Detect which cell encompasses the target text, then output its [X, Y] center coordinate. 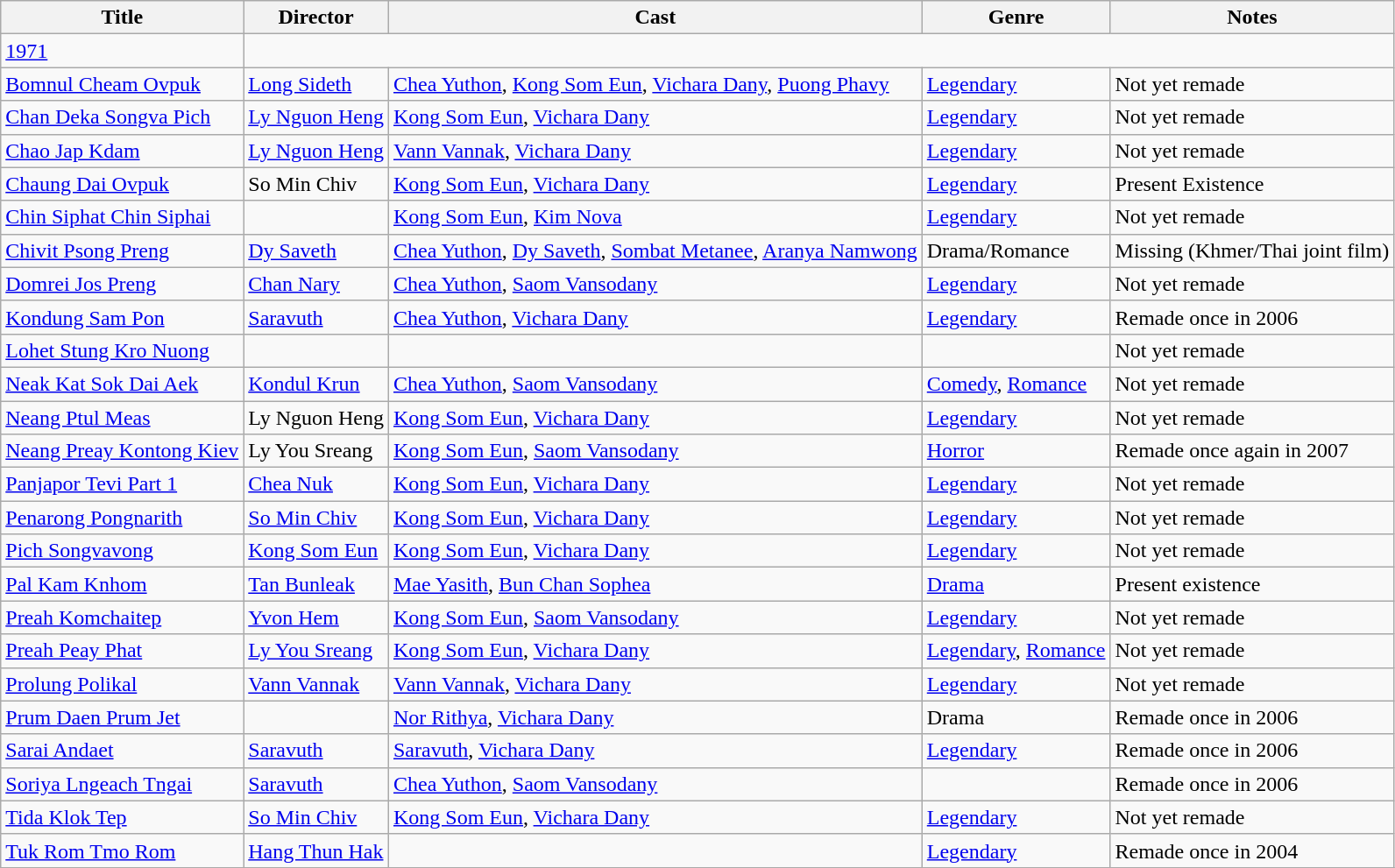
Director [316, 18]
Chea Nuk [316, 484]
Dy Saveth [316, 251]
Chaung Dai Ovpuk [123, 184]
Bomnul Cheam Ovpuk [123, 84]
Prolung Polikal [123, 684]
Preah Peay Phat [123, 651]
Chea Yuthon, Vichara Dany [655, 317]
Nor Rithya, Vichara Dany [655, 717]
Remade once in 2004 [1252, 850]
Tida Klok Tep [123, 817]
Chao Jap Kdam [123, 151]
Mae Yasith, Bun Chan Sophea [655, 584]
1971 [123, 51]
Pich Songvavong [123, 551]
Neang Ptul Meas [123, 418]
Chan Deka Songva Pich [123, 117]
Kondul Krun [316, 384]
Notes [1252, 18]
Preah Komchaitep [123, 617]
Hang Thun Hak [316, 850]
Remade once again in 2007 [1252, 451]
Saravuth, Vichara Dany [655, 751]
Missing (Khmer/Thai joint film) [1252, 251]
Chea Yuthon, Kong Som Eun, Vichara Dany, Puong Phavy [655, 84]
Cast [655, 18]
Tan Bunleak [316, 584]
Horror [1016, 451]
Legendary, Romance [1016, 651]
Yvon Hem [316, 617]
Sarai Andaet [123, 751]
Present Existence [1252, 184]
Panjapor Tevi Part 1 [123, 484]
Neang Preay Kontong Kiev [123, 451]
Kong Som Eun [316, 551]
Vann Vannak [316, 684]
Chea Yuthon, Dy Saveth, Sombat Metanee, Aranya Namwong [655, 251]
Present existence [1252, 584]
Chan Nary [316, 284]
Long Sideth [316, 84]
Comedy, Romance [1016, 384]
Kondung Sam Pon [123, 317]
Title [123, 18]
Drama/Romance [1016, 251]
Lohet Stung Kro Nuong [123, 350]
Soriya Lngeach Tngai [123, 784]
Pal Kam Knhom [123, 584]
Penarong Pongnarith [123, 518]
Genre [1016, 18]
Kong Som Eun, Kim Nova [655, 217]
Neak Kat Sok Dai Aek [123, 384]
Chin Siphat Chin Siphai [123, 217]
Prum Daen Prum Jet [123, 717]
Tuk Rom Tmo Rom [123, 850]
Chivit Psong Preng [123, 251]
Domrei Jos Preng [123, 284]
